From the cell containing the given text, extract its center point as (X, Y) coordinate. 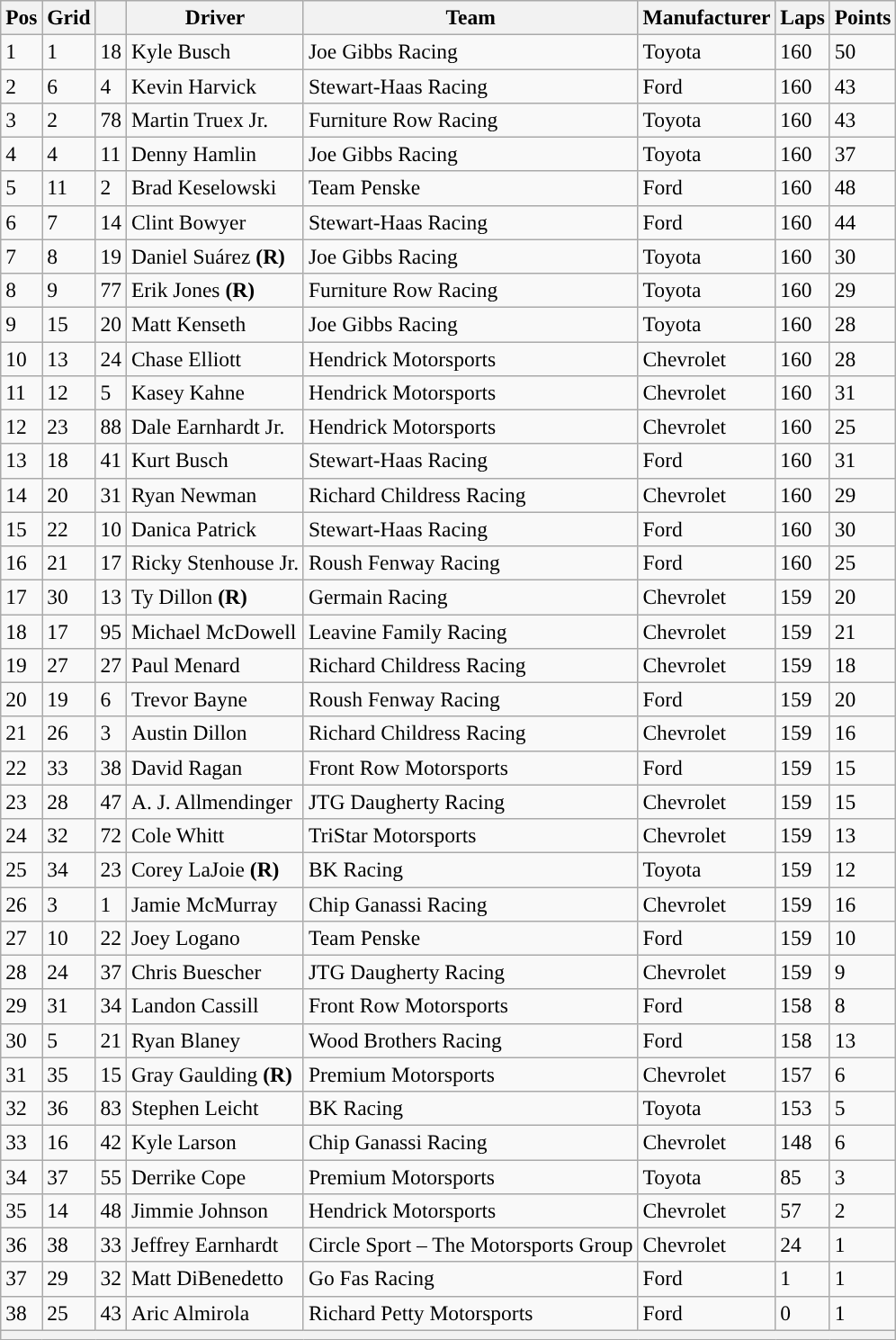
Michael McDowell (214, 631)
Laps (802, 17)
Paul Menard (214, 665)
Gray Gaulding (R) (214, 1075)
Kevin Harvick (214, 85)
Pos (22, 17)
41 (111, 461)
TriStar Motorsports (470, 835)
Jimmie Johnson (214, 1210)
Brad Keselowski (214, 188)
Kyle Busch (214, 51)
Ryan Blaney (214, 1040)
Wood Brothers Racing (470, 1040)
Kyle Larson (214, 1142)
Go Fas Racing (470, 1279)
Dale Earnhardt Jr. (214, 427)
72 (111, 835)
88 (111, 427)
Matt DiBenedetto (214, 1279)
153 (802, 1108)
85 (802, 1176)
Chase Elliott (214, 358)
Ty Dillon (R) (214, 597)
Circle Sport – The Motorsports Group (470, 1245)
Denny Hamlin (214, 154)
Stephen Leicht (214, 1108)
A. J. Allmendinger (214, 802)
Germain Racing (470, 597)
57 (802, 1210)
Danica Patrick (214, 529)
157 (802, 1075)
83 (111, 1108)
Matt Kenseth (214, 324)
55 (111, 1176)
77 (111, 290)
78 (111, 120)
Ricky Stenhouse Jr. (214, 562)
42 (111, 1142)
50 (863, 51)
Erik Jones (R) (214, 290)
Team (470, 17)
Aric Almirola (214, 1313)
Ryan Newman (214, 495)
David Ragan (214, 768)
Daniel Suárez (R) (214, 256)
0 (802, 1313)
Leavine Family Racing (470, 631)
Landon Cassill (214, 1006)
95 (111, 631)
Manufacturer (707, 17)
Jamie McMurray (214, 904)
Joey Logano (214, 938)
Trevor Bayne (214, 699)
Martin Truex Jr. (214, 120)
Driver (214, 17)
148 (802, 1142)
Points (863, 17)
Richard Petty Motorsports (470, 1313)
Jeffrey Earnhardt (214, 1245)
Austin Dillon (214, 733)
Chris Buescher (214, 972)
47 (111, 802)
Grid (68, 17)
Cole Whitt (214, 835)
Clint Bowyer (214, 222)
Kurt Busch (214, 461)
Corey LaJoie (R) (214, 869)
Derrike Cope (214, 1176)
44 (863, 222)
Kasey Kahne (214, 392)
